From the cell containing the given text, extract its center point as (X, Y) coordinate. 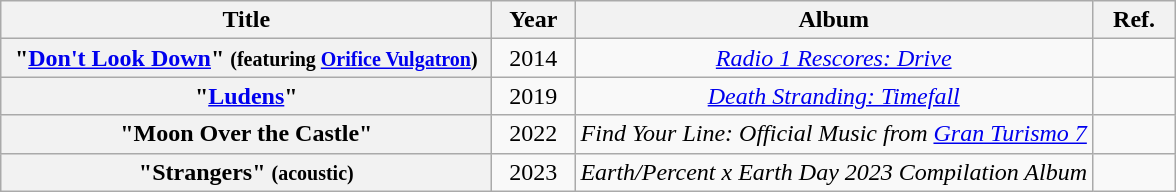
2019 (534, 96)
Album (834, 20)
Year (534, 20)
2022 (534, 134)
Ref. (1134, 20)
"Moon Over the Castle" (246, 134)
2014 (534, 58)
Title (246, 20)
2023 (534, 172)
"Don't Look Down" (featuring Orifice Vulgatron) (246, 58)
"Strangers" (acoustic) (246, 172)
Earth/Percent x Earth Day 2023 Compilation Album (834, 172)
"Ludens" (246, 96)
Find Your Line: Official Music from Gran Turismo 7 (834, 134)
Radio 1 Rescores: Drive (834, 58)
Death Stranding: Timefall (834, 96)
